Capture the cell that displays the provided text and extract its (x, y) central coordinate. 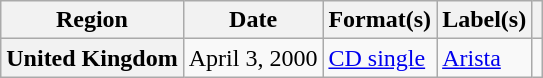
CD single (380, 58)
Date (253, 20)
Format(s) (380, 20)
April 3, 2000 (253, 58)
United Kingdom (92, 58)
Label(s) (484, 20)
Arista (484, 58)
Region (92, 20)
